Find where the given text appears and provide that cell's center as (x, y) coordinate. 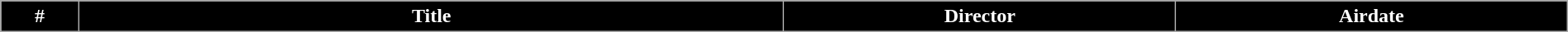
Title (432, 16)
Airdate (1372, 16)
Director (980, 16)
# (40, 16)
